Locate the cell with the specified text and output its (X, Y) center coordinate. 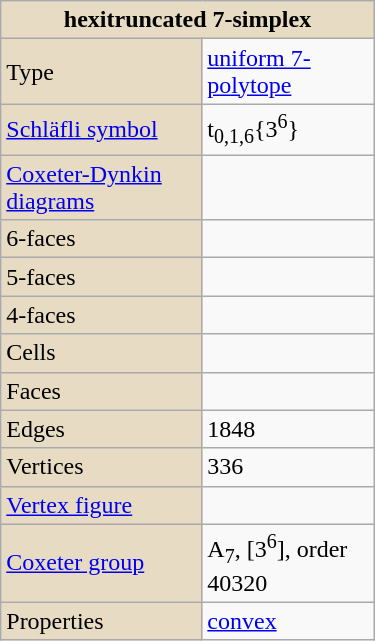
convex (288, 621)
Vertices (102, 467)
t0,1,6{36} (288, 130)
5-faces (102, 277)
Schläfli symbol (102, 130)
336 (288, 467)
Cells (102, 353)
uniform 7-polytope (288, 72)
hexitruncated 7-simplex (188, 20)
Vertex figure (102, 505)
Edges (102, 429)
A7, [36], order 40320 (288, 563)
Coxeter-Dynkin diagrams (102, 188)
Coxeter group (102, 563)
Type (102, 72)
6-faces (102, 239)
1848 (288, 429)
Faces (102, 391)
Properties (102, 621)
4-faces (102, 315)
